Determine the (x, y) coordinate at the center of the cell enclosing the given text.  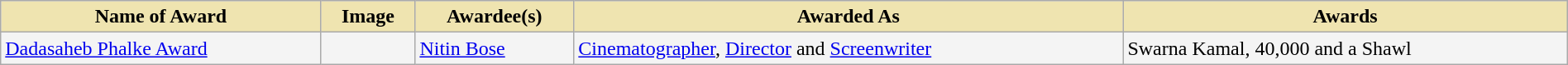
Awards (1345, 17)
Cinematographer, Director and Screenwriter (849, 48)
Image (368, 17)
Name of Award (160, 17)
Awardee(s) (495, 17)
Awarded As (849, 17)
Nitin Bose (495, 48)
Dadasaheb Phalke Award (160, 48)
Swarna Kamal, 40,000 and a Shawl (1345, 48)
